Locate the cell with the specified text and output its [x, y] center coordinate. 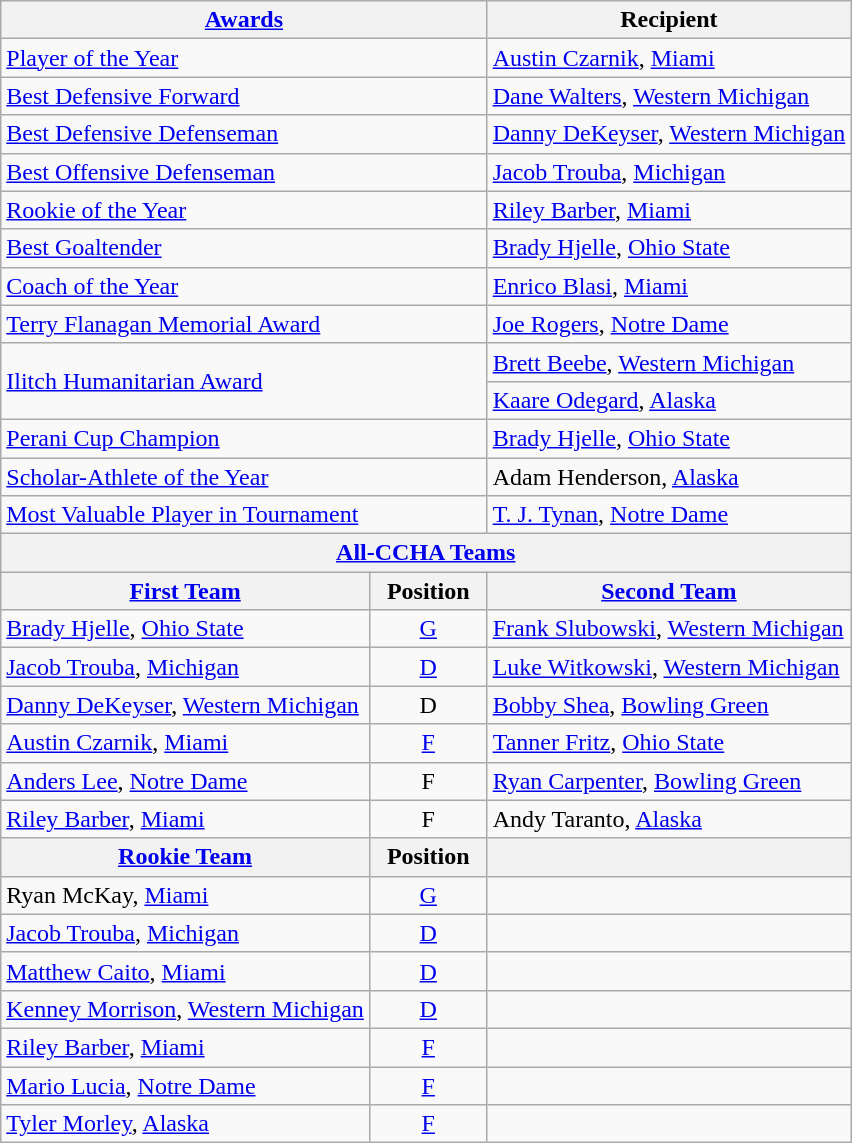
Andy Taranto, Alaska [669, 819]
Kenney Morrison, Western Michigan [186, 1009]
Best Defensive Defenseman [244, 134]
Awards [244, 20]
Brett Beebe, Western Michigan [669, 362]
Tanner Fritz, Ohio State [669, 743]
Kaare Odegard, Alaska [669, 400]
Rookie Team [186, 857]
Most Valuable Player in Tournament [244, 515]
Enrico Blasi, Miami [669, 286]
Luke Witkowski, Western Michigan [669, 667]
Tyler Morley, Alaska [186, 1124]
Terry Flanagan Memorial Award [244, 324]
T. J. Tynan, Notre Dame [669, 515]
Joe Rogers, Notre Dame [669, 324]
Player of the Year [244, 58]
Best Goaltender [244, 248]
Adam Henderson, Alaska [669, 477]
Matthew Caito, Miami [186, 971]
All-CCHA Teams [426, 553]
Ryan McKay, Miami [186, 895]
Coach of the Year [244, 286]
Best Defensive Forward [244, 96]
Recipient [669, 20]
Dane Walters, Western Michigan [669, 96]
Anders Lee, Notre Dame [186, 781]
Ilitch Humanitarian Award [244, 381]
Best Offensive Defenseman [244, 172]
Second Team [669, 591]
Perani Cup Champion [244, 438]
Frank Slubowski, Western Michigan [669, 629]
Ryan Carpenter, Bowling Green [669, 781]
Rookie of the Year [244, 210]
Mario Lucia, Notre Dame [186, 1085]
Bobby Shea, Bowling Green [669, 705]
Scholar-Athlete of the Year [244, 477]
First Team [186, 591]
